From the cell containing the given text, extract its center point as (X, Y) coordinate. 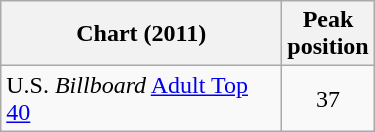
37 (328, 98)
U.S. Billboard Adult Top 40 (142, 98)
Chart (2011) (142, 34)
Peakposition (328, 34)
